Extract the (x, y) coordinate from the center of the cell holding the provided text.  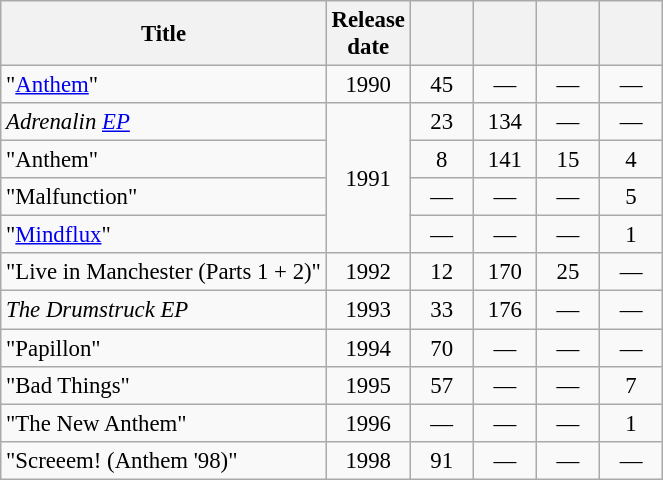
4 (630, 160)
8 (442, 160)
1998 (368, 460)
5 (630, 197)
1992 (368, 273)
"The New Anthem" (164, 423)
12 (442, 273)
170 (504, 273)
1995 (368, 385)
1990 (368, 85)
45 (442, 85)
The Drumstruck EP (164, 310)
Title (164, 34)
91 (442, 460)
33 (442, 310)
1996 (368, 423)
"Bad Things" (164, 385)
15 (568, 160)
"Screeem! (Anthem '98)" (164, 460)
"Papillon" (164, 348)
25 (568, 273)
141 (504, 160)
1994 (368, 348)
Adrenalin EP (164, 122)
Releasedate (368, 34)
"Live in Manchester (Parts 1 + 2)" (164, 273)
134 (504, 122)
7 (630, 385)
1993 (368, 310)
23 (442, 122)
70 (442, 348)
176 (504, 310)
1991 (368, 178)
"Malfunction" (164, 197)
"Mindflux" (164, 235)
57 (442, 385)
